Return [x, y] of the center of cell containing provided text 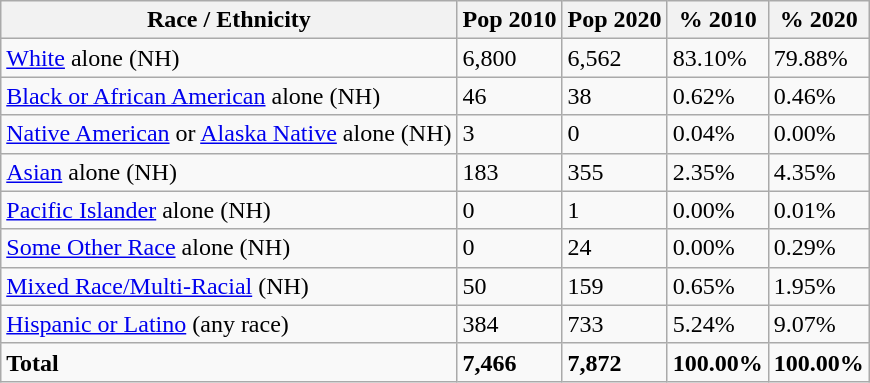
Total [229, 362]
6,562 [614, 58]
Pop 2010 [510, 20]
% 2020 [818, 20]
0.29% [818, 248]
0.01% [818, 210]
79.88% [818, 58]
0.46% [818, 96]
% 2010 [718, 20]
1.95% [818, 286]
1 [614, 210]
0.62% [718, 96]
2.35% [718, 172]
Pop 2020 [614, 20]
Asian alone (NH) [229, 172]
Pacific Islander alone (NH) [229, 210]
4.35% [818, 172]
50 [510, 286]
7,466 [510, 362]
46 [510, 96]
Black or African American alone (NH) [229, 96]
7,872 [614, 362]
White alone (NH) [229, 58]
Race / Ethnicity [229, 20]
24 [614, 248]
Native American or Alaska Native alone (NH) [229, 134]
Some Other Race alone (NH) [229, 248]
183 [510, 172]
733 [614, 324]
0.65% [718, 286]
355 [614, 172]
159 [614, 286]
38 [614, 96]
5.24% [718, 324]
9.07% [818, 324]
6,800 [510, 58]
0.04% [718, 134]
3 [510, 134]
Hispanic or Latino (any race) [229, 324]
384 [510, 324]
83.10% [718, 58]
Mixed Race/Multi-Racial (NH) [229, 286]
